From the cell containing the given text, extract its center point as [x, y] coordinate. 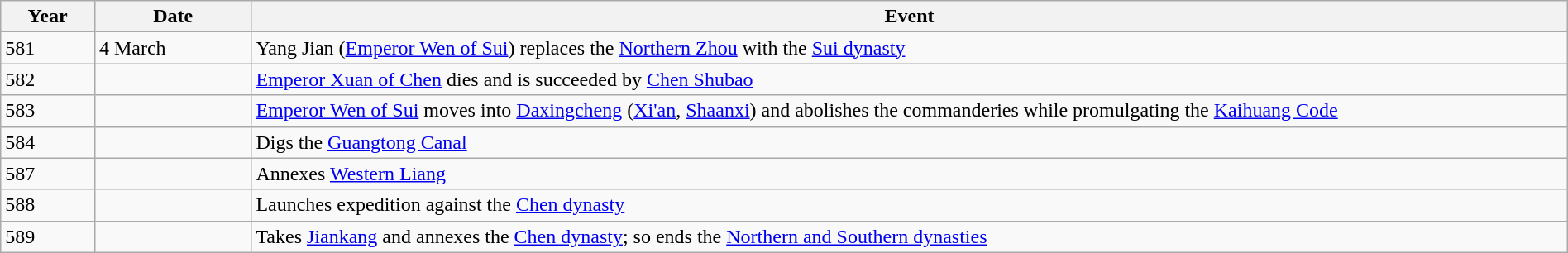
Date [172, 17]
588 [48, 205]
581 [48, 48]
Launches expedition against the Chen dynasty [910, 205]
Digs the Guangtong Canal [910, 142]
589 [48, 236]
Annexes Western Liang [910, 174]
4 March [172, 48]
582 [48, 79]
584 [48, 142]
583 [48, 111]
Event [910, 17]
Emperor Wen of Sui moves into Daxingcheng (Xi'an, Shaanxi) and abolishes the commanderies while promulgating the Kaihuang Code [910, 111]
Yang Jian (Emperor Wen of Sui) replaces the Northern Zhou with the Sui dynasty [910, 48]
Takes Jiankang and annexes the Chen dynasty; so ends the Northern and Southern dynasties [910, 236]
Year [48, 17]
Emperor Xuan of Chen dies and is succeeded by Chen Shubao [910, 79]
587 [48, 174]
